Return (X, Y) of the center of cell containing provided text 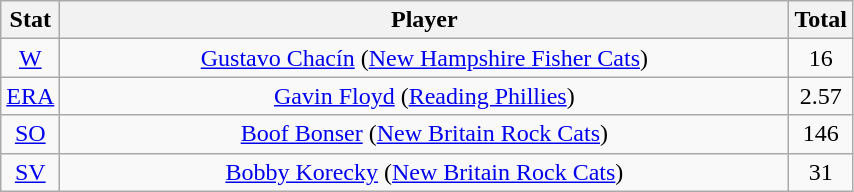
SO (30, 134)
146 (821, 134)
Gustavo Chacín (New Hampshire Fisher Cats) (424, 58)
ERA (30, 96)
SV (30, 172)
31 (821, 172)
W (30, 58)
Gavin Floyd (Reading Phillies) (424, 96)
Bobby Korecky (New Britain Rock Cats) (424, 172)
2.57 (821, 96)
16 (821, 58)
Stat (30, 20)
Boof Bonser (New Britain Rock Cats) (424, 134)
Player (424, 20)
Total (821, 20)
